Find where the given text appears and provide that cell's center as [x, y] coordinate. 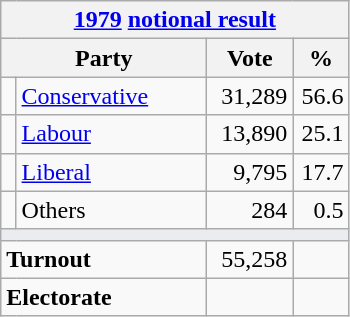
Party [104, 58]
55,258 [250, 259]
Others [112, 210]
9,795 [250, 172]
% [321, 58]
Vote [250, 58]
17.7 [321, 172]
13,890 [250, 134]
Conservative [112, 96]
Electorate [104, 297]
25.1 [321, 134]
Labour [112, 134]
Turnout [104, 259]
1979 notional result [175, 20]
56.6 [321, 96]
0.5 [321, 210]
Liberal [112, 172]
284 [250, 210]
31,289 [250, 96]
